Return (x, y) of the center of cell containing provided text 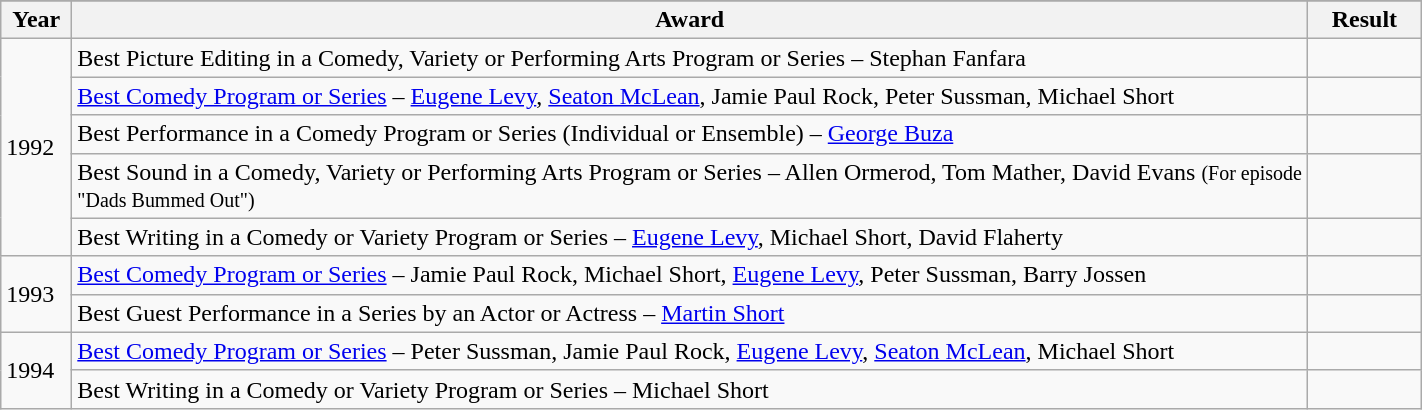
Best Sound in a Comedy, Variety or Performing Arts Program or Series – Allen Ormerod, Tom Mather, David Evans (For episode "Dads Bummed Out") (690, 186)
Best Performance in a Comedy Program or Series (Individual or Ensemble) – George Buza (690, 134)
Award (690, 20)
Best Guest Performance in a Series by an Actor or Actress – Martin Short (690, 313)
Best Comedy Program or Series – Eugene Levy, Seaton McLean, Jamie Paul Rock, Peter Sussman, Michael Short (690, 96)
1994 (36, 370)
Best Comedy Program or Series – Peter Sussman, Jamie Paul Rock, Eugene Levy, Seaton McLean, Michael Short (690, 351)
Best Writing in a Comedy or Variety Program or Series – Michael Short (690, 389)
Result (1365, 20)
1992 (36, 148)
Best Picture Editing in a Comedy, Variety or Performing Arts Program or Series – Stephan Fanfara (690, 58)
1993 (36, 294)
Best Writing in a Comedy or Variety Program or Series – Eugene Levy, Michael Short, David Flaherty (690, 237)
Best Comedy Program or Series – Jamie Paul Rock, Michael Short, Eugene Levy, Peter Sussman, Barry Jossen (690, 275)
Year (36, 20)
